For the text-containing cell, return its midpoint in [X, Y] coordinate format. 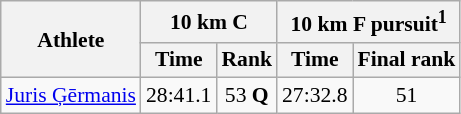
Final rank [406, 60]
10 km C [209, 22]
51 [406, 96]
53 Q [246, 96]
10 km F pursuit1 [368, 22]
Juris Ģērmanis [71, 96]
Rank [246, 60]
Athlete [71, 40]
28:41.1 [178, 96]
27:32.8 [314, 96]
